From the cell containing the given text, extract its center point as (x, y) coordinate. 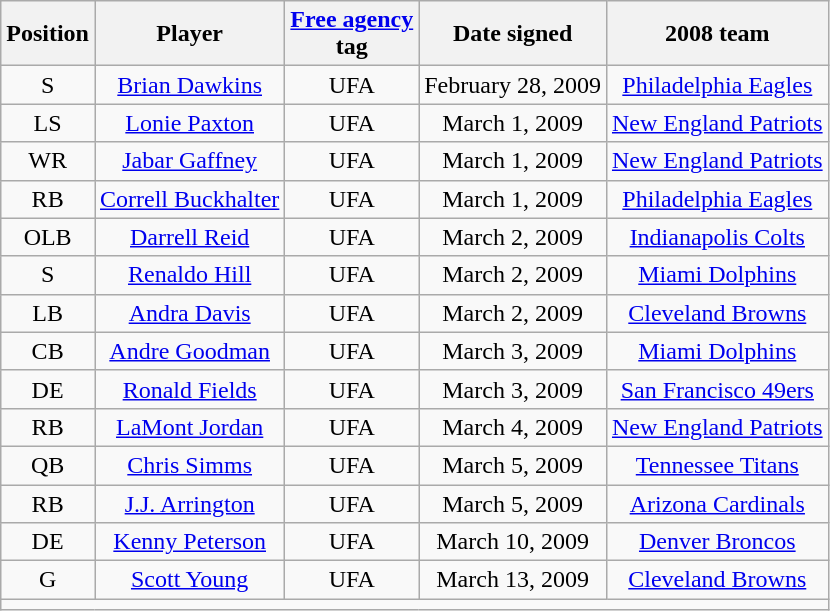
February 28, 2009 (513, 85)
WR (48, 161)
Arizona Cardinals (717, 503)
Position (48, 34)
LaMont Jordan (189, 427)
March 4, 2009 (513, 427)
Andra Davis (189, 313)
Indianapolis Colts (717, 237)
2008 team (717, 34)
Chris Simms (189, 465)
Lonie Paxton (189, 123)
Scott Young (189, 580)
LB (48, 313)
Tennessee Titans (717, 465)
Player (189, 34)
Free agencytag (352, 34)
Darrell Reid (189, 237)
QB (48, 465)
March 13, 2009 (513, 580)
Correll Buckhalter (189, 199)
Denver Broncos (717, 542)
March 10, 2009 (513, 542)
J.J. Arrington (189, 503)
Date signed (513, 34)
G (48, 580)
CB (48, 351)
Ronald Fields (189, 389)
OLB (48, 237)
LS (48, 123)
Renaldo Hill (189, 275)
Andre Goodman (189, 351)
San Francisco 49ers (717, 389)
Brian Dawkins (189, 85)
Jabar Gaffney (189, 161)
Kenny Peterson (189, 542)
